For the text-containing cell, return its midpoint in [X, Y] coordinate format. 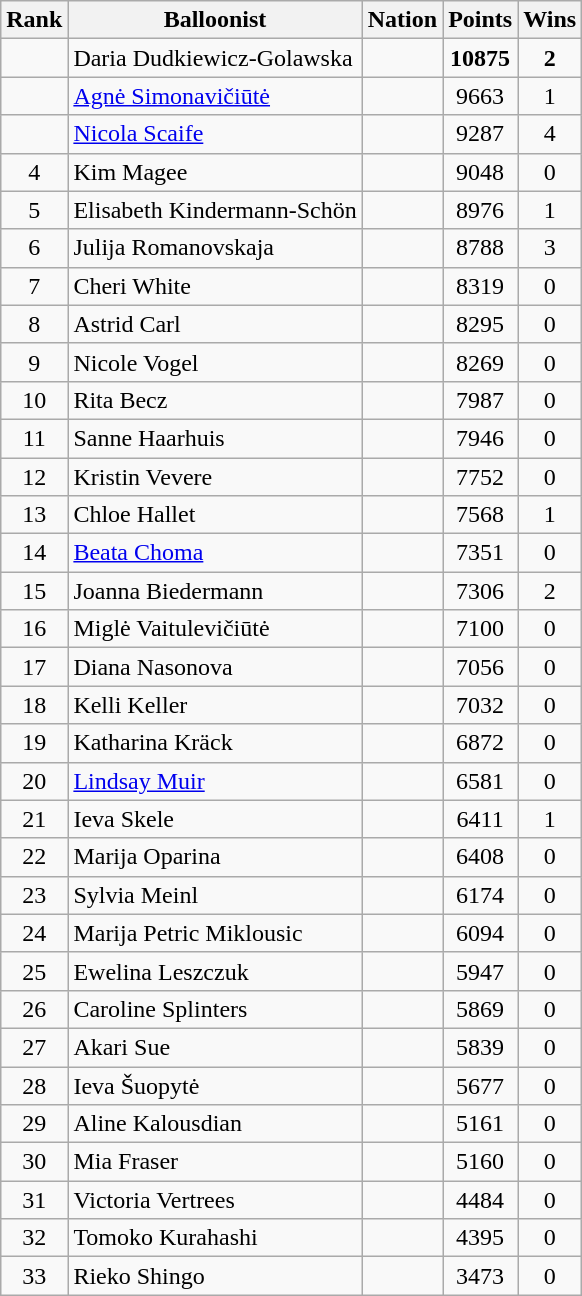
21 [34, 819]
28 [34, 1085]
Rank [34, 20]
3473 [480, 1276]
Wins [550, 20]
Rita Becz [215, 400]
Sylvia Meinl [215, 895]
30 [34, 1162]
26 [34, 1009]
7946 [480, 438]
6 [34, 248]
6411 [480, 819]
Balloonist [215, 20]
5869 [480, 1009]
8269 [480, 362]
Diana Nasonova [215, 667]
24 [34, 933]
5 [34, 210]
22 [34, 857]
Tomoko Kurahashi [215, 1238]
7 [34, 286]
33 [34, 1276]
18 [34, 705]
Ieva Šuopytė [215, 1085]
Kim Magee [215, 172]
Kelli Keller [215, 705]
23 [34, 895]
27 [34, 1047]
8 [34, 324]
6872 [480, 743]
Chloe Hallet [215, 515]
14 [34, 553]
19 [34, 743]
7351 [480, 553]
7100 [480, 629]
7056 [480, 667]
7306 [480, 591]
4484 [480, 1200]
7568 [480, 515]
Miglė Vaitulevičiūtė [215, 629]
Agnė Simonavičiūtė [215, 96]
Ieva Skele [215, 819]
11 [34, 438]
9048 [480, 172]
9287 [480, 134]
10 [34, 400]
5160 [480, 1162]
7752 [480, 477]
Elisabeth Kindermann-Schön [215, 210]
Nicole Vogel [215, 362]
13 [34, 515]
5161 [480, 1124]
9 [34, 362]
6408 [480, 857]
6581 [480, 781]
Joanna Biedermann [215, 591]
7987 [480, 400]
Kristin Vevere [215, 477]
Astrid Carl [215, 324]
Victoria Vertrees [215, 1200]
4395 [480, 1238]
7032 [480, 705]
Ewelina Leszczuk [215, 971]
6174 [480, 895]
Sanne Haarhuis [215, 438]
Rieko Shingo [215, 1276]
5839 [480, 1047]
Daria Dudkiewicz-Golawska [215, 58]
32 [34, 1238]
29 [34, 1124]
Marija Petric Miklousic [215, 933]
8976 [480, 210]
8295 [480, 324]
10875 [480, 58]
15 [34, 591]
Nicola Scaife [215, 134]
Aline Kalousdian [215, 1124]
3 [550, 248]
Marija Oparina [215, 857]
6094 [480, 933]
Julija Romanovskaja [215, 248]
12 [34, 477]
31 [34, 1200]
5947 [480, 971]
16 [34, 629]
8788 [480, 248]
Cheri White [215, 286]
Mia Fraser [215, 1162]
Akari Sue [215, 1047]
9663 [480, 96]
Lindsay Muir [215, 781]
Nation [402, 20]
25 [34, 971]
20 [34, 781]
Katharina Kräck [215, 743]
17 [34, 667]
Caroline Splinters [215, 1009]
8319 [480, 286]
5677 [480, 1085]
Points [480, 20]
Beata Choma [215, 553]
